Pinpoint the cell where the given text exists, returning its [x, y] midpoint coordinate. 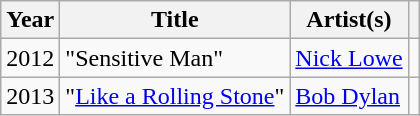
Bob Dylan [349, 96]
"Sensitive Man" [175, 58]
Artist(s) [349, 20]
Title [175, 20]
2012 [30, 58]
"Like a Rolling Stone" [175, 96]
Nick Lowe [349, 58]
2013 [30, 96]
Year [30, 20]
